Capture the cell that displays the provided text and extract its [x, y] central coordinate. 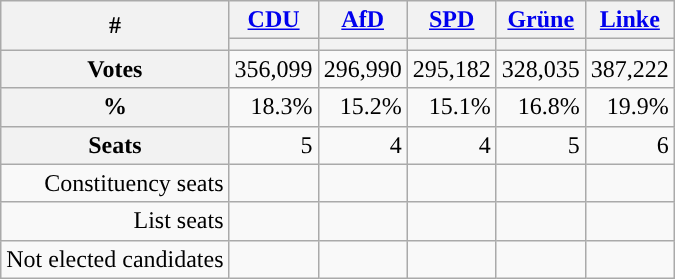
387,222 [630, 69]
Seats [115, 145]
List seats [115, 221]
16.8% [540, 107]
# [115, 26]
Linke [630, 20]
AfD [362, 20]
296,990 [362, 69]
356,099 [274, 69]
15.2% [362, 107]
SPD [452, 20]
CDU [274, 20]
Not elected candidates [115, 259]
18.3% [274, 107]
Votes [115, 69]
15.1% [452, 107]
% [115, 107]
19.9% [630, 107]
Constituency seats [115, 183]
328,035 [540, 69]
295,182 [452, 69]
Grüne [540, 20]
6 [630, 145]
